Output the (x, y) coordinate of the center of the cell containing the given text.  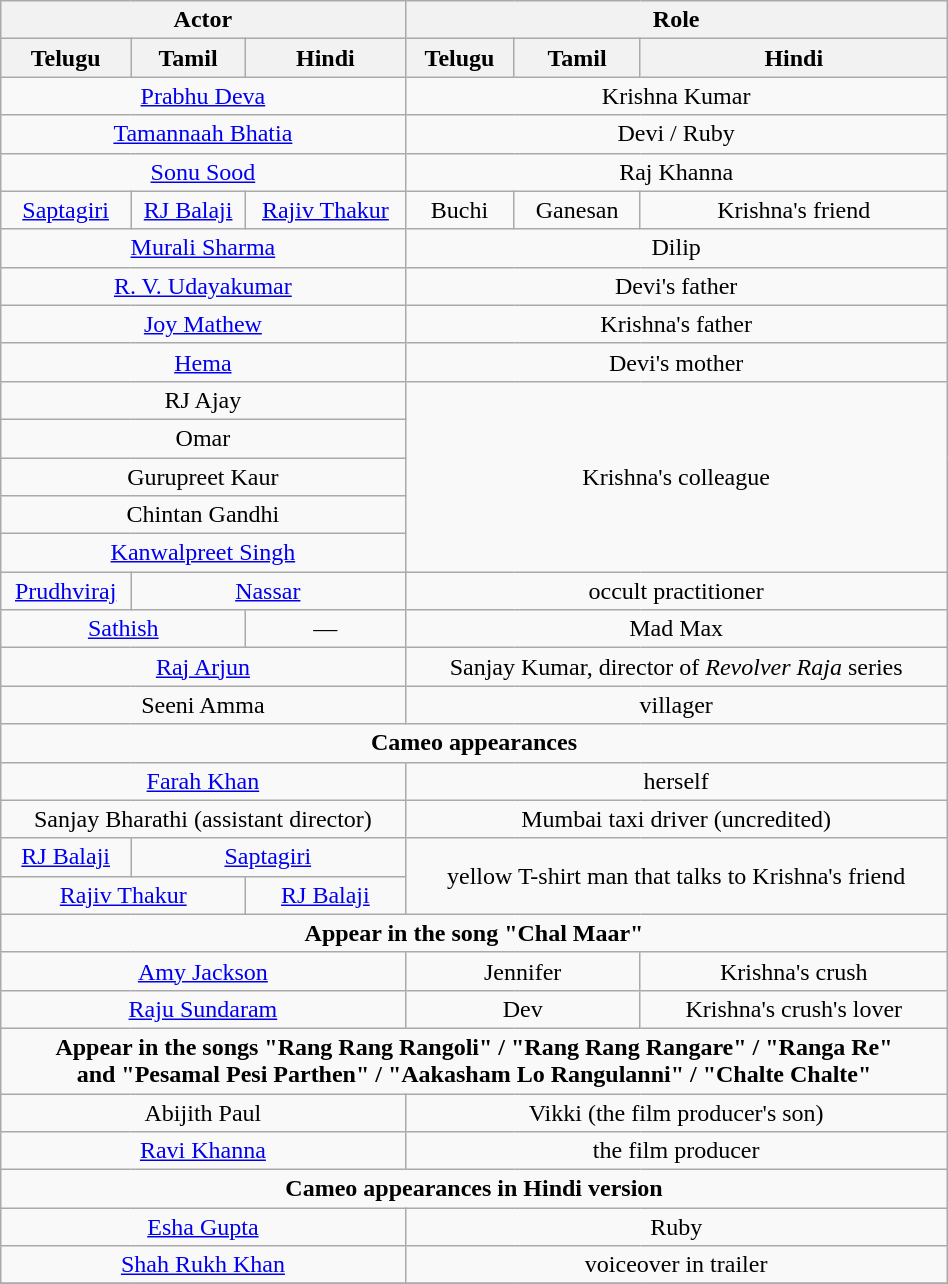
R. V. Udayakumar (203, 286)
Devi / Ruby (676, 134)
Actor (203, 20)
Krishna's colleague (676, 476)
Shah Rukh Khan (203, 1265)
Role (676, 20)
Krishna's father (676, 324)
Krishna's crush (794, 971)
Tamannaah Bhatia (203, 134)
Devi's mother (676, 362)
Murali Sharma (203, 248)
Kanwalpreet Singh (203, 553)
RJ Ajay (203, 400)
Sanjay Kumar, director of Revolver Raja series (676, 667)
Farah Khan (203, 781)
Mad Max (676, 629)
Sanjay Bharathi (assistant director) (203, 819)
Hema (203, 362)
Raj Khanna (676, 172)
yellow T-shirt man that talks to Krishna's friend (676, 876)
Mumbai taxi driver (uncredited) (676, 819)
Omar (203, 438)
Raj Arjun (203, 667)
voiceover in trailer (676, 1265)
Dilip (676, 248)
Esha Gupta (203, 1227)
Abijith Paul (203, 1113)
Joy Mathew (203, 324)
Appear in the song "Chal Maar" (474, 933)
Raju Sundaram (203, 1009)
Dev (522, 1009)
Devi's father (676, 286)
Gurupreet Kaur (203, 477)
villager (676, 705)
Sathish (124, 629)
Sonu Sood (203, 172)
Krishna's friend (794, 210)
Prudhviraj (66, 591)
Buchi (460, 210)
Jennifer (522, 971)
Krishna's crush's lover (794, 1009)
Cameo appearances in Hindi version (474, 1189)
Cameo appearances (474, 743)
Ruby (676, 1227)
Nassar (268, 591)
herself (676, 781)
Ganesan (577, 210)
Prabhu Deva (203, 96)
Chintan Gandhi (203, 515)
Krishna Kumar (676, 96)
Amy Jackson (203, 971)
Ravi Khanna (203, 1151)
Seeni Amma (203, 705)
Vikki (the film producer's son) (676, 1113)
occult practitioner (676, 591)
Appear in the songs "Rang Rang Rangoli" / "Rang Rang Rangare" / "Ranga Re" and "Pesamal Pesi Parthen" / "Aakasham Lo Rangulanni" / "Chalte Chalte" (474, 1060)
the film producer (676, 1151)
— (326, 629)
